Provide the (X, Y) coordinate of the cell's center where the given text is located.  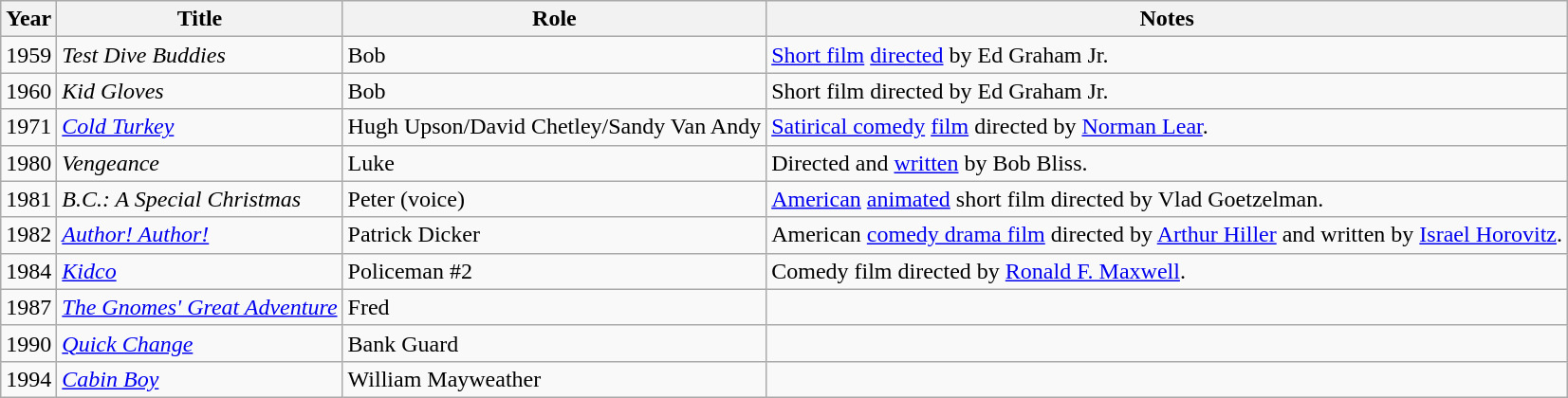
1984 (28, 271)
Author! Author! (199, 235)
Role (554, 19)
The Gnomes' Great Adventure (199, 307)
B.C.: A Special Christmas (199, 199)
Vengeance (199, 163)
Luke (554, 163)
1960 (28, 91)
Kidco (199, 271)
Test Dive Buddies (199, 55)
1959 (28, 55)
1990 (28, 343)
William Mayweather (554, 379)
1981 (28, 199)
1987 (28, 307)
American comedy drama film directed by Arthur Hiller and written by Israel Horovitz. (1167, 235)
1982 (28, 235)
Title (199, 19)
Satirical comedy film directed by Norman Lear. (1167, 127)
Cold Turkey (199, 127)
1994 (28, 379)
Comedy film directed by Ronald F. Maxwell. (1167, 271)
Policeman #2 (554, 271)
Year (28, 19)
Cabin Boy (199, 379)
Fred (554, 307)
Patrick Dicker (554, 235)
Directed and written by Bob Bliss. (1167, 163)
Quick Change (199, 343)
Notes (1167, 19)
American animated short film directed by Vlad Goetzelman. (1167, 199)
Hugh Upson/David Chetley/Sandy Van Andy (554, 127)
Peter (voice) (554, 199)
Bank Guard (554, 343)
1980 (28, 163)
1971 (28, 127)
Kid Gloves (199, 91)
